Pinpoint the cell where the given text exists, returning its (X, Y) midpoint coordinate. 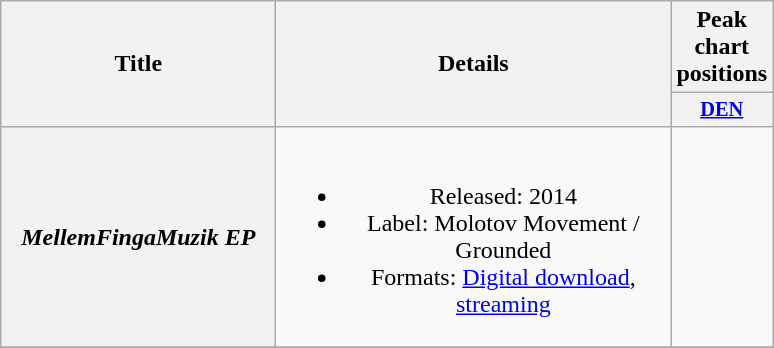
DEN (722, 110)
Peak chart positions (722, 47)
MellemFingaMuzik EP (138, 236)
Released: 2014Label: Molotov Movement / GroundedFormats: Digital download, streaming (474, 236)
Details (474, 64)
Title (138, 64)
